Extract the [X, Y] coordinate from the center of the cell holding the provided text.  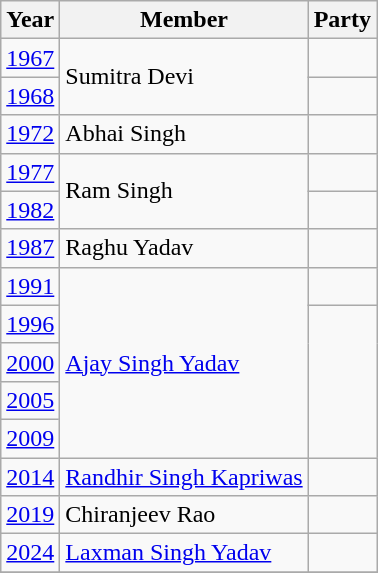
Abhai Singh [184, 134]
1991 [30, 286]
2005 [30, 400]
2009 [30, 438]
1977 [30, 172]
1968 [30, 96]
2000 [30, 362]
Laxman Singh Yadav [184, 553]
Year [30, 20]
Sumitra Devi [184, 77]
1982 [30, 210]
Raghu Yadav [184, 248]
Member [184, 20]
1987 [30, 248]
2019 [30, 515]
Ram Singh [184, 191]
Chiranjeev Rao [184, 515]
2024 [30, 553]
Ajay Singh Yadav [184, 362]
2014 [30, 477]
1996 [30, 324]
Randhir Singh Kapriwas [184, 477]
1967 [30, 58]
Party [342, 20]
1972 [30, 134]
